Extract the [X, Y] coordinate from the center of the cell holding the provided text.  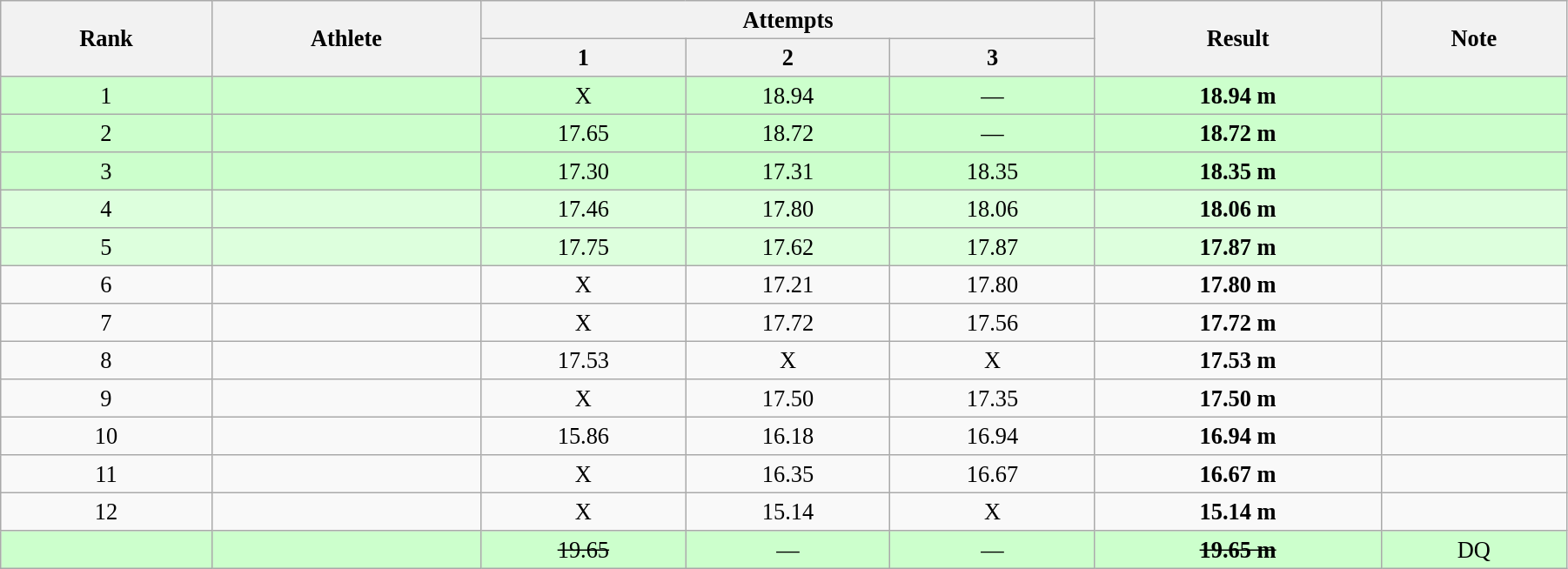
17.53 [583, 360]
16.94 m [1237, 436]
17.80 m [1237, 284]
16.18 [788, 436]
9 [106, 398]
18.72 m [1237, 133]
17.65 [583, 133]
16.67 [992, 474]
17.75 [583, 247]
17.62 [788, 247]
17.50 [788, 398]
17.53 m [1237, 360]
4 [106, 209]
17.35 [992, 398]
18.35 m [1237, 171]
17.50 m [1237, 398]
17.72 m [1237, 323]
19.65 [583, 550]
5 [106, 247]
11 [106, 474]
18.94 m [1237, 95]
16.35 [788, 474]
17.31 [788, 171]
Attempts [788, 19]
18.35 [992, 171]
18.06 [992, 209]
Rank [106, 38]
18.06 m [1237, 209]
15.14 [788, 512]
8 [106, 360]
16.94 [992, 436]
19.65 m [1237, 550]
17.87 m [1237, 247]
17.87 [992, 247]
DQ [1474, 550]
17.72 [788, 323]
17.30 [583, 171]
15.86 [583, 436]
15.14 m [1237, 512]
10 [106, 436]
18.94 [788, 95]
18.72 [788, 133]
16.67 m [1237, 474]
6 [106, 284]
17.56 [992, 323]
Result [1237, 38]
12 [106, 512]
7 [106, 323]
Note [1474, 38]
Athlete [346, 38]
17.21 [788, 284]
17.46 [583, 209]
